Capture the cell that displays the provided text and extract its (x, y) central coordinate. 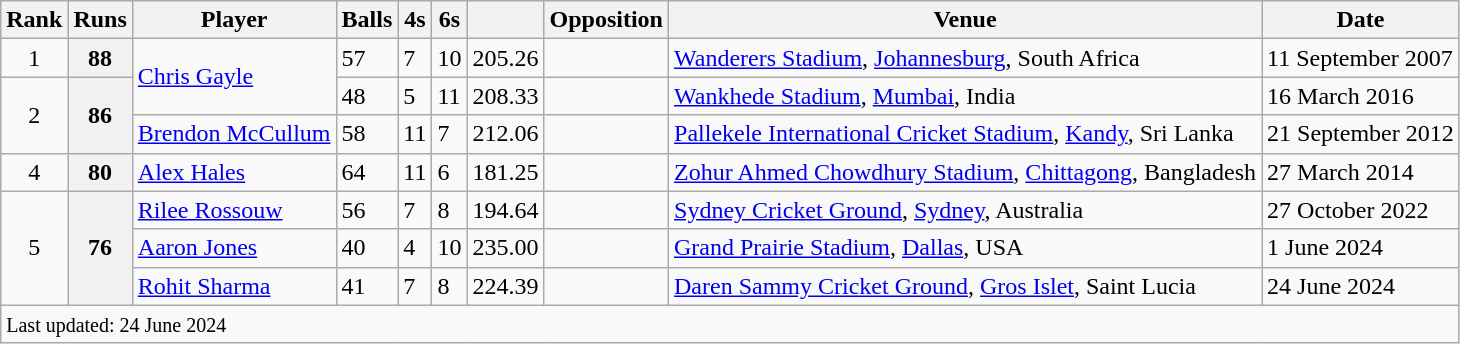
Last updated: 24 June 2024 (730, 324)
Runs (100, 20)
Date (1361, 20)
181.25 (506, 172)
Rilee Rossouw (234, 210)
224.39 (506, 286)
Wanderers Stadium, Johannesburg, South Africa (966, 58)
16 March 2016 (1361, 96)
Daren Sammy Cricket Ground, Gros Islet, Saint Lucia (966, 286)
1 (34, 58)
208.33 (506, 96)
1 June 2024 (1361, 248)
4s (415, 20)
Rohit Sharma (234, 286)
2 (34, 115)
212.06 (506, 134)
24 June 2024 (1361, 286)
Opposition (606, 20)
27 March 2014 (1361, 172)
6 (450, 172)
Chris Gayle (234, 77)
194.64 (506, 210)
11 September 2007 (1361, 58)
Aaron Jones (234, 248)
Rank (34, 20)
48 (367, 96)
Balls (367, 20)
Alex Hales (234, 172)
Wankhede Stadium, Mumbai, India (966, 96)
Zohur Ahmed Chowdhury Stadium, Chittagong, Bangladesh (966, 172)
6s (450, 20)
Sydney Cricket Ground, Sydney, Australia (966, 210)
235.00 (506, 248)
58 (367, 134)
41 (367, 286)
Player (234, 20)
56 (367, 210)
Pallekele International Cricket Stadium, Kandy, Sri Lanka (966, 134)
205.26 (506, 58)
76 (100, 248)
Brendon McCullum (234, 134)
80 (100, 172)
Grand Prairie Stadium, Dallas, USA (966, 248)
57 (367, 58)
21 September 2012 (1361, 134)
86 (100, 115)
88 (100, 58)
64 (367, 172)
Venue (966, 20)
27 October 2022 (1361, 210)
40 (367, 248)
